Return the [X, Y] coordinate for the center point of the cell that contains the specified text.  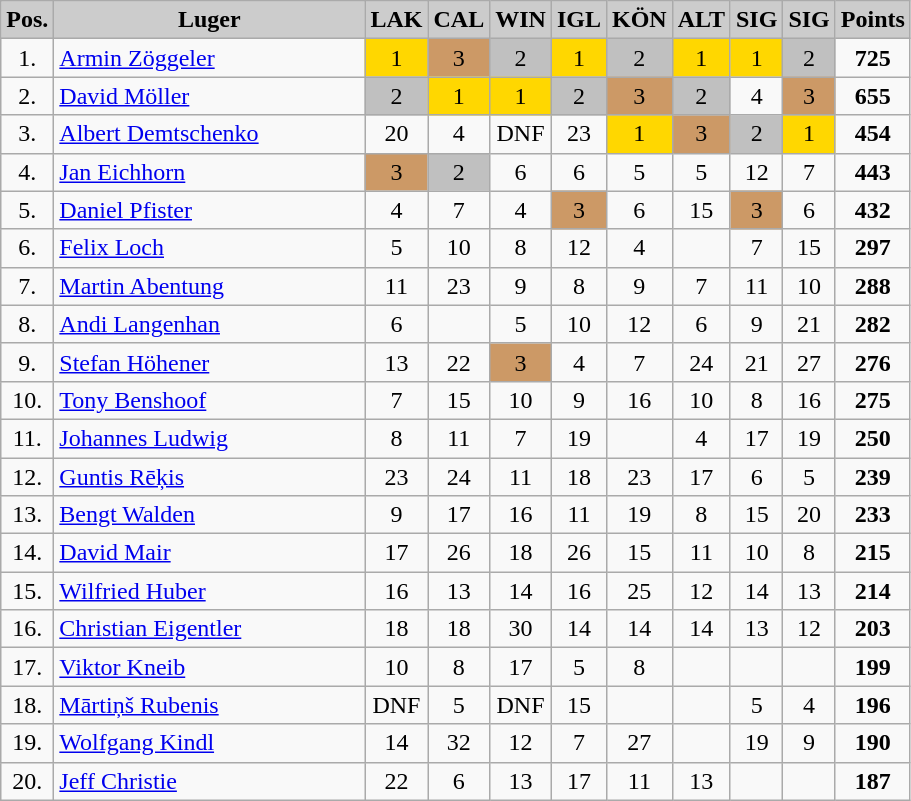
Johannes Ludwig [210, 438]
Viktor Kneib [210, 667]
443 [872, 172]
Tony Benshoof [210, 400]
203 [872, 629]
Guntis Rēķis [210, 477]
ALT [701, 20]
215 [872, 553]
Jeff Christie [210, 781]
1. [28, 58]
Mārtiņš Rubenis [210, 705]
David Möller [210, 96]
Points [872, 20]
Jan Eichhorn [210, 172]
187 [872, 781]
288 [872, 286]
655 [872, 96]
233 [872, 515]
19. [28, 743]
10. [28, 400]
14. [28, 553]
WIN [521, 20]
9. [28, 362]
17. [28, 667]
199 [872, 667]
196 [872, 705]
20. [28, 781]
16. [28, 629]
Daniel Pfister [210, 210]
276 [872, 362]
CAL [459, 20]
Bengt Walden [210, 515]
250 [872, 438]
214 [872, 591]
Martin Abentung [210, 286]
32 [459, 743]
David Mair [210, 553]
Armin Zöggeler [210, 58]
LAK [396, 20]
Pos. [28, 20]
239 [872, 477]
30 [521, 629]
12. [28, 477]
Felix Loch [210, 248]
7. [28, 286]
18. [28, 705]
Andi Langenhan [210, 324]
8. [28, 324]
432 [872, 210]
725 [872, 58]
275 [872, 400]
25 [639, 591]
Wilfried Huber [210, 591]
Luger [210, 20]
IGL [578, 20]
Stefan Höhener [210, 362]
282 [872, 324]
13. [28, 515]
11. [28, 438]
5. [28, 210]
15. [28, 591]
4. [28, 172]
KÖN [639, 20]
2. [28, 96]
Wolfgang Kindl [210, 743]
190 [872, 743]
Christian Eigentler [210, 629]
Albert Demtschenko [210, 134]
3. [28, 134]
6. [28, 248]
297 [872, 248]
454 [872, 134]
